Determine the (x, y) coordinate at the center of the cell enclosing the given text.  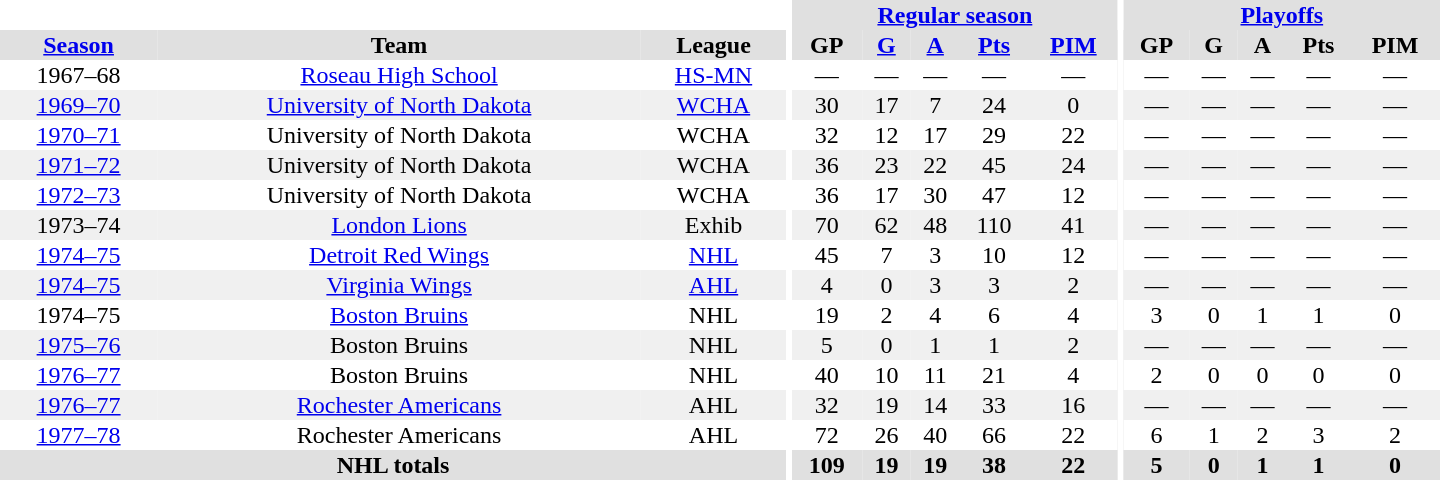
Exhib (714, 225)
11 (936, 375)
1971–72 (78, 165)
62 (886, 225)
Season (78, 45)
23 (886, 165)
26 (886, 435)
38 (994, 465)
16 (1073, 405)
41 (1073, 225)
1967–68 (78, 75)
Regular season (956, 15)
1973–74 (78, 225)
110 (994, 225)
1975–76 (78, 345)
66 (994, 435)
21 (994, 375)
London Lions (399, 225)
League (714, 45)
Playoffs (1282, 15)
NHL totals (393, 465)
33 (994, 405)
29 (994, 135)
47 (994, 195)
Team (399, 45)
72 (827, 435)
48 (936, 225)
14 (936, 405)
70 (827, 225)
Roseau High School (399, 75)
Detroit Red Wings (399, 255)
109 (827, 465)
1970–71 (78, 135)
HS-MN (714, 75)
1969–70 (78, 105)
Virginia Wings (399, 285)
1972–73 (78, 195)
1977–78 (78, 435)
